Provide the [X, Y] coordinate of the cell's center where the given text is located.  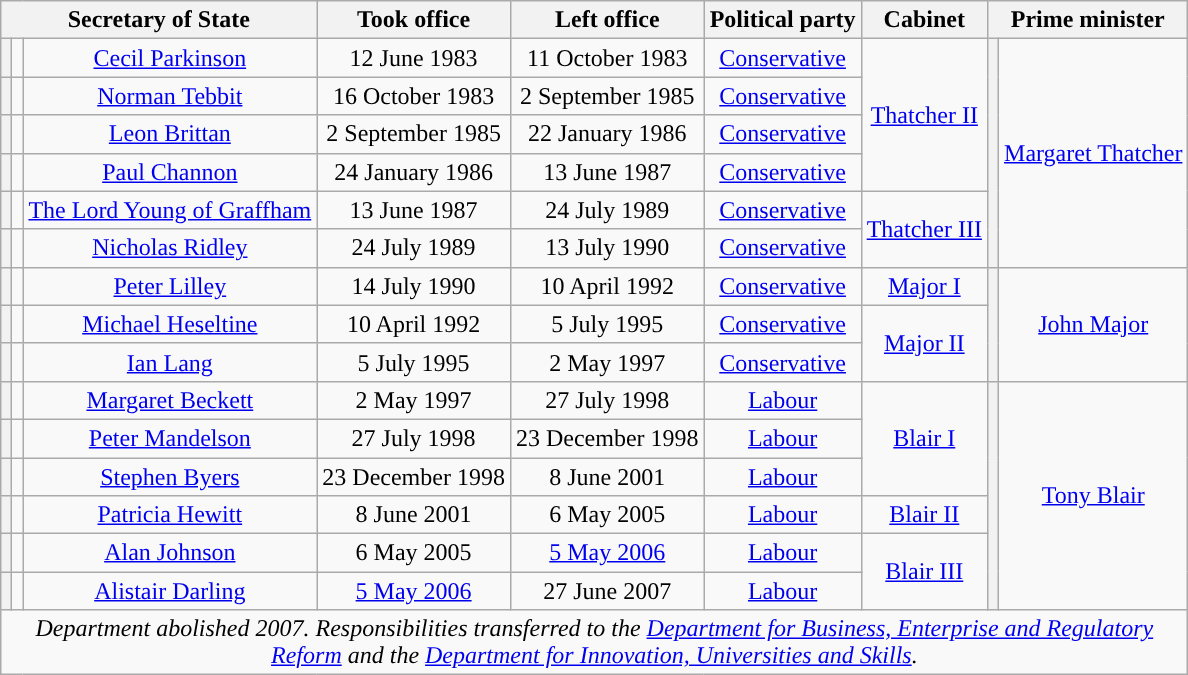
Blair III [924, 572]
22 January 1986 [607, 134]
Thatcher III [924, 229]
Blair II [924, 515]
Stephen Byers [170, 477]
16 October 1983 [414, 96]
Left office [607, 20]
24 January 1986 [414, 172]
Peter Lilley [170, 286]
Michael Heseltine [170, 324]
Ian Lang [170, 362]
14 July 1990 [414, 286]
Nicholas Ridley [170, 248]
Prime minister [1087, 20]
Thatcher II [924, 115]
Major I [924, 286]
27 June 2007 [607, 591]
Blair I [924, 438]
Political party [782, 20]
Tony Blair [1094, 495]
Secretary of State [159, 20]
Alistair Darling [170, 591]
Major II [924, 343]
13 July 1990 [607, 248]
Norman Tebbit [170, 96]
The Lord Young of Graffham [170, 210]
Paul Channon [170, 172]
Leon Brittan [170, 134]
Margaret Thatcher [1094, 153]
Cabinet [924, 20]
Margaret Beckett [170, 400]
John Major [1094, 324]
11 October 1983 [607, 58]
Patricia Hewitt [170, 515]
Peter Mandelson [170, 438]
Alan Johnson [170, 553]
12 June 1983 [414, 58]
Took office [414, 20]
Cecil Parkinson [170, 58]
